From the cell containing the given text, extract its center point as [x, y] coordinate. 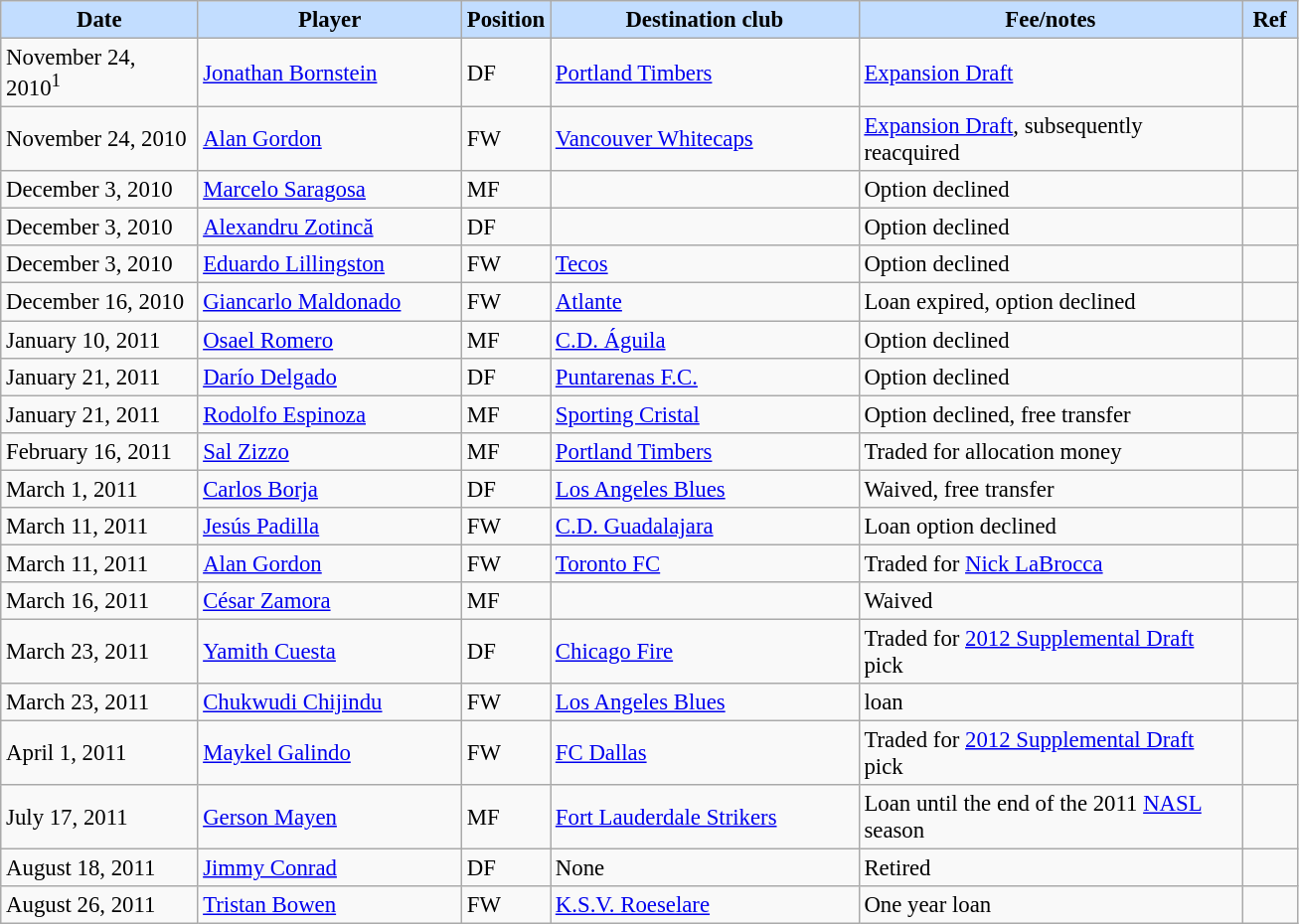
Loan until the end of the 2011 NASL season [1051, 817]
Jonathan Bornstein [330, 74]
C.D. Guadalajara [706, 527]
Carlos Borja [330, 489]
None [706, 868]
Osael Romero [330, 340]
August 18, 2011 [99, 868]
March 16, 2011 [99, 601]
Rodolfo Espinoza [330, 414]
Waived, free transfer [1051, 489]
July 17, 2011 [99, 817]
November 24, 2010 [99, 139]
Traded for Nick LaBrocca [1051, 563]
Tecos [706, 265]
Option declined, free transfer [1051, 414]
K.S.V. Roeselare [706, 905]
Jesús Padilla [330, 527]
April 1, 2011 [99, 753]
Jimmy Conrad [330, 868]
Traded for allocation money [1051, 451]
Chicago Fire [706, 652]
Fort Lauderdale Strikers [706, 817]
Date [99, 20]
Toronto FC [706, 563]
November 24, 20101 [99, 74]
Puntarenas F.C. [706, 377]
Marcelo Saragosa [330, 190]
Giancarlo Maldonado [330, 302]
Loan option declined [1051, 527]
Ref [1270, 20]
Tristan Bowen [330, 905]
Position [505, 20]
Expansion Draft, subsequently reacquired [1051, 139]
One year loan [1051, 905]
loan [1051, 702]
Retired [1051, 868]
Sporting Cristal [706, 414]
December 16, 2010 [99, 302]
Maykel Galindo [330, 753]
Gerson Mayen [330, 817]
Darío Delgado [330, 377]
Chukwudi Chijindu [330, 702]
FC Dallas [706, 753]
February 16, 2011 [99, 451]
Loan expired, option declined [1051, 302]
Yamith Cuesta [330, 652]
Sal Zizzo [330, 451]
Vancouver Whitecaps [706, 139]
Eduardo Lillingston [330, 265]
C.D. Águila [706, 340]
January 10, 2011 [99, 340]
August 26, 2011 [99, 905]
March 1, 2011 [99, 489]
Waived [1051, 601]
Atlante [706, 302]
César Zamora [330, 601]
Player [330, 20]
Expansion Draft [1051, 74]
Alexandru Zotincă [330, 228]
Fee/notes [1051, 20]
Destination club [706, 20]
